Pinpoint the cell where the given text exists, returning its [x, y] midpoint coordinate. 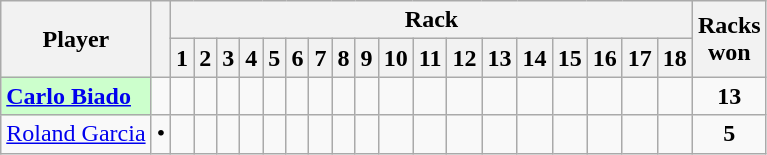
3 [228, 58]
Rackswon [729, 39]
9 [366, 58]
14 [534, 58]
12 [464, 58]
Carlo Biado [76, 96]
• [160, 134]
11 [430, 58]
15 [570, 58]
10 [396, 58]
7 [320, 58]
Rack [432, 20]
6 [298, 58]
Roland Garcia [76, 134]
17 [640, 58]
4 [252, 58]
18 [674, 58]
16 [604, 58]
1 [182, 58]
Player [76, 39]
8 [344, 58]
2 [206, 58]
